From the cell containing the given text, extract its center point as (X, Y) coordinate. 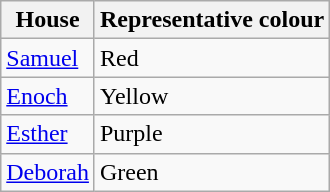
Enoch (48, 96)
House (48, 20)
Red (212, 58)
Representative colour (212, 20)
Green (212, 172)
Purple (212, 134)
Samuel (48, 58)
Yellow (212, 96)
Deborah (48, 172)
Esther (48, 134)
